Search for the cell housing the specified text and yield its [X, Y] center coordinate. 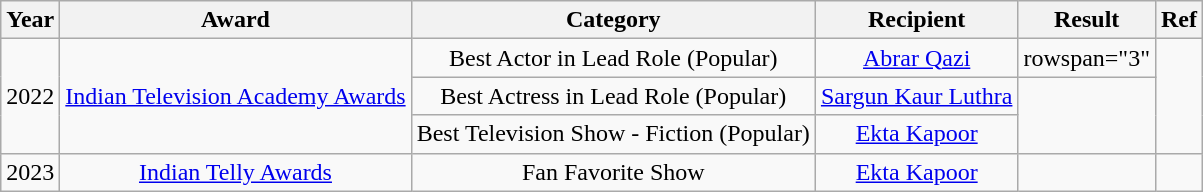
Best Actor in Lead Role (Popular) [613, 58]
rowspan="3" [1087, 58]
Recipient [916, 20]
Result [1087, 20]
Award [236, 20]
2022 [30, 96]
Best Television Show - Fiction (Popular) [613, 134]
Year [30, 20]
2023 [30, 172]
Indian Television Academy Awards [236, 96]
Sargun Kaur Luthra [916, 96]
Ref [1178, 20]
Indian Telly Awards [236, 172]
Category [613, 20]
Fan Favorite Show [613, 172]
Best Actress in Lead Role (Popular) [613, 96]
Abrar Qazi [916, 58]
